Pinpoint the cell where the given text exists, returning its (x, y) midpoint coordinate. 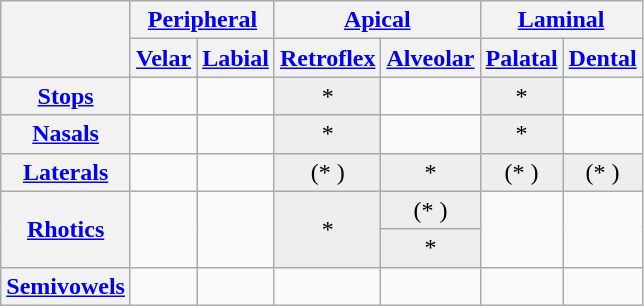
Peripheral (202, 20)
Dental (602, 58)
Velar (163, 58)
Retroflex (328, 58)
Semivowels (66, 286)
Palatal (522, 58)
Nasals (66, 134)
Laminal (561, 20)
Rhotics (66, 229)
Stops (66, 96)
Labial (236, 58)
Apical (377, 20)
Alveolar (430, 58)
Laterals (66, 172)
